Capture the cell that displays the provided text and extract its (x, y) central coordinate. 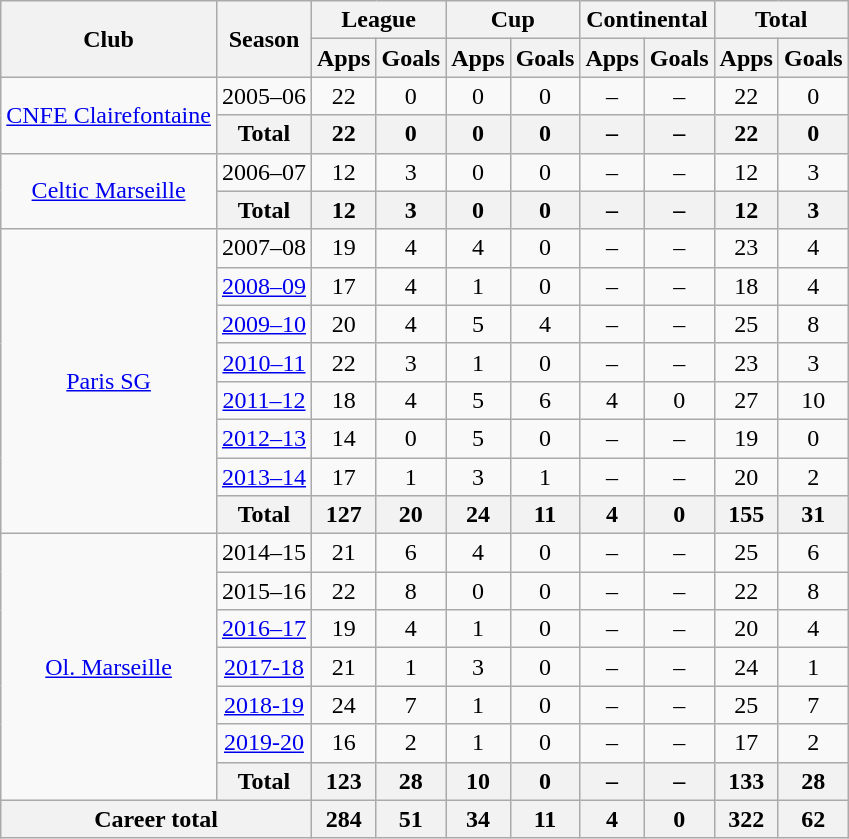
Club (109, 39)
2014–15 (264, 553)
2007–08 (264, 248)
CNFE Clairefontaine (109, 115)
322 (746, 819)
Continental (647, 20)
127 (344, 515)
2009–10 (264, 324)
31 (813, 515)
Paris SG (109, 381)
Season (264, 39)
155 (746, 515)
Cup (513, 20)
2008–09 (264, 286)
123 (344, 781)
2006–07 (264, 172)
27 (746, 400)
284 (344, 819)
2012–13 (264, 438)
League (379, 20)
2016–17 (264, 629)
2015–16 (264, 591)
2010–11 (264, 362)
Career total (156, 819)
14 (344, 438)
2018-19 (264, 705)
51 (411, 819)
34 (478, 819)
Celtic Marseille (109, 191)
133 (746, 781)
2013–14 (264, 477)
2005–06 (264, 96)
Ol. Marseille (109, 667)
62 (813, 819)
2017-18 (264, 667)
16 (344, 743)
2019-20 (264, 743)
2011–12 (264, 400)
